Return (x, y) of the center of cell containing provided text 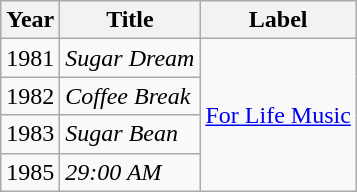
1983 (30, 134)
1981 (30, 58)
Sugar Bean (130, 134)
1985 (30, 172)
Sugar Dream (130, 58)
Title (130, 20)
1982 (30, 96)
Label (278, 20)
Year (30, 20)
Coffee Break (130, 96)
29:00 AM (130, 172)
For Life Music (278, 115)
